Return the [X, Y] coordinate for the center point of the cell that contains the specified text.  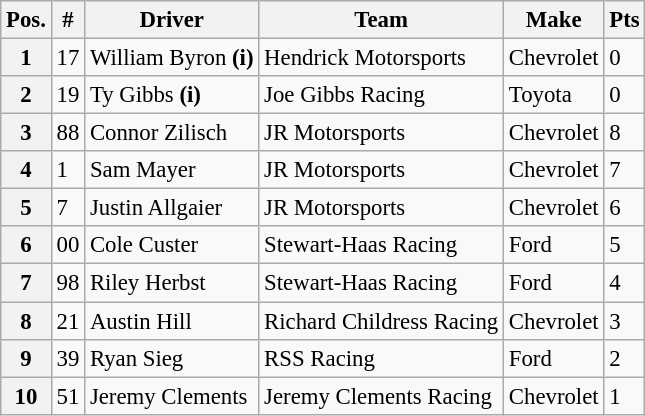
Jeremy Clements Racing [382, 396]
Justin Allgaier [172, 208]
88 [68, 133]
98 [68, 283]
Riley Herbst [172, 283]
Pos. [26, 20]
Cole Custer [172, 245]
Hendrick Motorsports [382, 58]
Pts [624, 20]
39 [68, 358]
Austin Hill [172, 321]
9 [26, 358]
Richard Childress Racing [382, 321]
51 [68, 396]
17 [68, 58]
10 [26, 396]
Toyota [554, 95]
William Byron (i) [172, 58]
19 [68, 95]
Connor Zilisch [172, 133]
Ty Gibbs (i) [172, 95]
Sam Mayer [172, 170]
Make [554, 20]
Ryan Sieg [172, 358]
21 [68, 321]
RSS Racing [382, 358]
Jeremy Clements [172, 396]
00 [68, 245]
Joe Gibbs Racing [382, 95]
Team [382, 20]
# [68, 20]
Driver [172, 20]
